Detect which cell encompasses the target text, then output its (x, y) center coordinate. 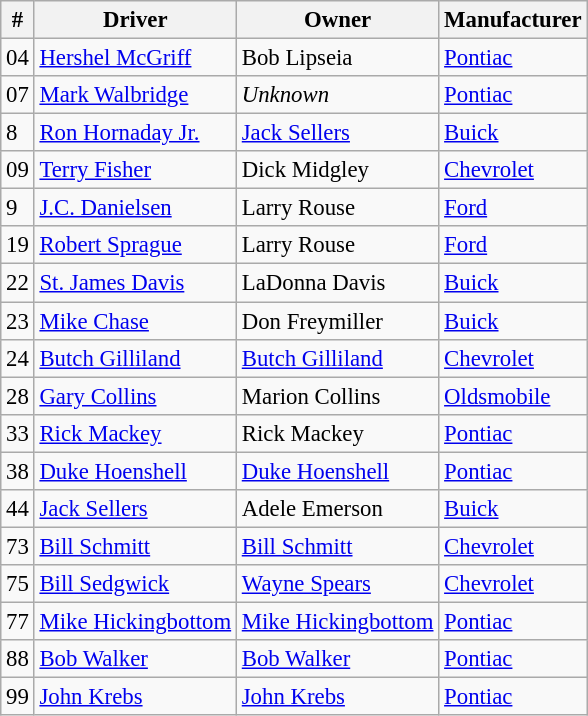
33 (18, 433)
Marion Collins (337, 396)
8 (18, 133)
Manufacturer (513, 20)
Wayne Spears (337, 584)
44 (18, 509)
Driver (135, 20)
22 (18, 283)
Don Freymiller (337, 321)
J.C. Danielsen (135, 208)
04 (18, 58)
23 (18, 321)
75 (18, 584)
Bob Lipseia (337, 58)
Gary Collins (135, 396)
Unknown (337, 95)
Ron Hornaday Jr. (135, 133)
73 (18, 546)
Bill Sedgwick (135, 584)
Oldsmobile (513, 396)
09 (18, 170)
# (18, 20)
19 (18, 245)
88 (18, 659)
77 (18, 621)
St. James Davis (135, 283)
28 (18, 396)
Mike Chase (135, 321)
LaDonna Davis (337, 283)
Dick Midgley (337, 170)
9 (18, 208)
Mark Walbridge (135, 95)
Adele Emerson (337, 509)
07 (18, 95)
Terry Fisher (135, 170)
Hershel McGriff (135, 58)
Robert Sprague (135, 245)
Owner (337, 20)
99 (18, 697)
38 (18, 471)
24 (18, 358)
